Return the (x, y) coordinate for the center point of the cell that contains the specified text.  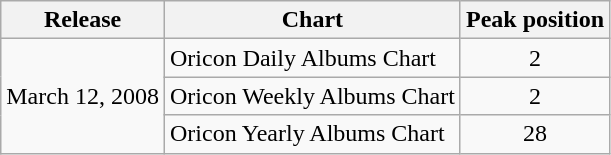
Oricon Yearly Albums Chart (312, 134)
Oricon Daily Albums Chart (312, 58)
Chart (312, 20)
28 (534, 134)
Release (83, 20)
Peak position (534, 20)
March 12, 2008 (83, 96)
Oricon Weekly Albums Chart (312, 96)
